Scan for the cell matching the given text and deliver its [X, Y] coordinate at center. 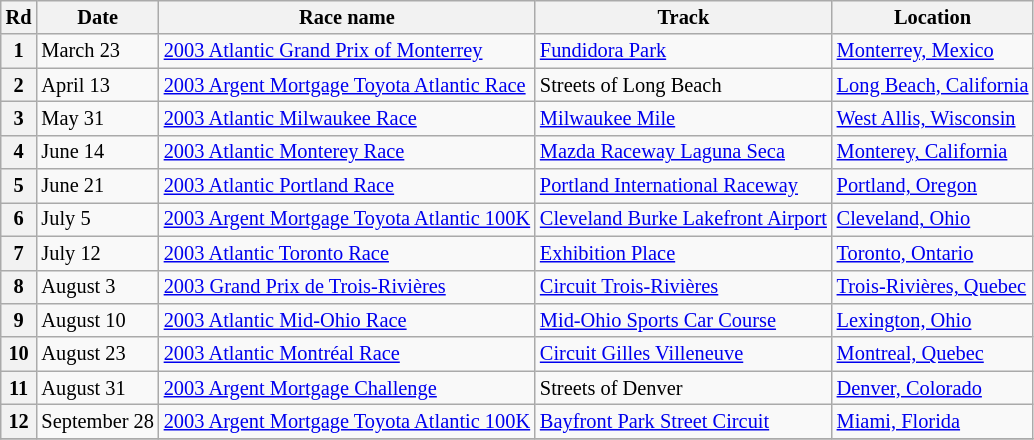
September 28 [97, 421]
July 12 [97, 253]
Portland, Oregon [933, 186]
Toronto, Ontario [933, 253]
Circuit Trois-Rivières [684, 287]
2003 Atlantic Portland Race [347, 186]
June 14 [97, 152]
9 [19, 320]
Fundidora Park [684, 51]
April 13 [97, 85]
4 [19, 152]
Race name [347, 17]
2003 Atlantic Monterey Race [347, 152]
8 [19, 287]
Track [684, 17]
12 [19, 421]
7 [19, 253]
Cleveland, Ohio [933, 219]
Location [933, 17]
Monterey, California [933, 152]
August 3 [97, 287]
2 [19, 85]
5 [19, 186]
2003 Atlantic Toronto Race [347, 253]
May 31 [97, 118]
March 23 [97, 51]
10 [19, 354]
August 23 [97, 354]
July 5 [97, 219]
Streets of Long Beach [684, 85]
Lexington, Ohio [933, 320]
Montreal, Quebec [933, 354]
Denver, Colorado [933, 388]
2003 Grand Prix de Trois-Rivières [347, 287]
Circuit Gilles Villeneuve [684, 354]
August 31 [97, 388]
Portland International Raceway [684, 186]
11 [19, 388]
Cleveland Burke Lakefront Airport [684, 219]
3 [19, 118]
June 21 [97, 186]
2003 Argent Mortgage Toyota Atlantic Race [347, 85]
Monterrey, Mexico [933, 51]
Trois-Rivières, Quebec [933, 287]
Milwaukee Mile [684, 118]
2003 Argent Mortgage Challenge [347, 388]
2003 Atlantic Grand Prix of Monterrey [347, 51]
West Allis, Wisconsin [933, 118]
Long Beach, California [933, 85]
Streets of Denver [684, 388]
Miami, Florida [933, 421]
2003 Atlantic Milwaukee Race [347, 118]
Date [97, 17]
August 10 [97, 320]
Bayfront Park Street Circuit [684, 421]
Mazda Raceway Laguna Seca [684, 152]
Rd [19, 17]
2003 Atlantic Mid-Ohio Race [347, 320]
Mid-Ohio Sports Car Course [684, 320]
6 [19, 219]
1 [19, 51]
2003 Atlantic Montréal Race [347, 354]
Exhibition Place [684, 253]
